Provide the (x, y) coordinate of the cell's center where the given text is located.  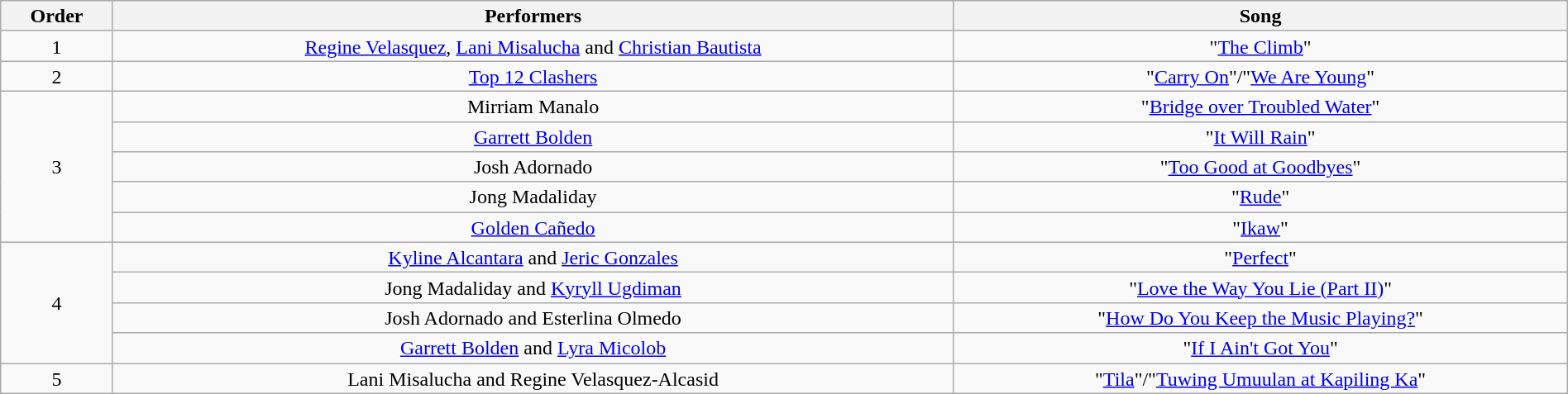
"The Climb" (1260, 46)
"Carry On"/"We Are Young" (1260, 76)
"Ikaw" (1260, 228)
Song (1260, 17)
"It Will Rain" (1260, 137)
Josh Adornado (533, 167)
Kyline Alcantara and Jeric Gonzales (533, 258)
Jong Madaliday and Kyryll Ugdiman (533, 287)
"Too Good at Goodbyes" (1260, 167)
Performers (533, 17)
"How Do You Keep the Music Playing?" (1260, 317)
Regine Velasquez, Lani Misalucha and Christian Bautista (533, 46)
4 (56, 302)
"Rude" (1260, 197)
Garrett Bolden and Lyra Micolob (533, 349)
2 (56, 76)
Golden Cañedo (533, 228)
5 (56, 378)
"Love the Way You Lie (Part II)" (1260, 287)
Top 12 Clashers (533, 76)
3 (56, 167)
"If I Ain't Got You" (1260, 349)
"Perfect" (1260, 258)
"Bridge over Troubled Water" (1260, 106)
Josh Adornado and Esterlina Olmedo (533, 317)
Order (56, 17)
Mirriam Manalo (533, 106)
Jong Madaliday (533, 197)
Garrett Bolden (533, 137)
1 (56, 46)
Lani Misalucha and Regine Velasquez-Alcasid (533, 378)
"Tila"/"Tuwing Umuulan at Kapiling Ka" (1260, 378)
